Output the (x, y) coordinate of the center of the cell containing the given text.  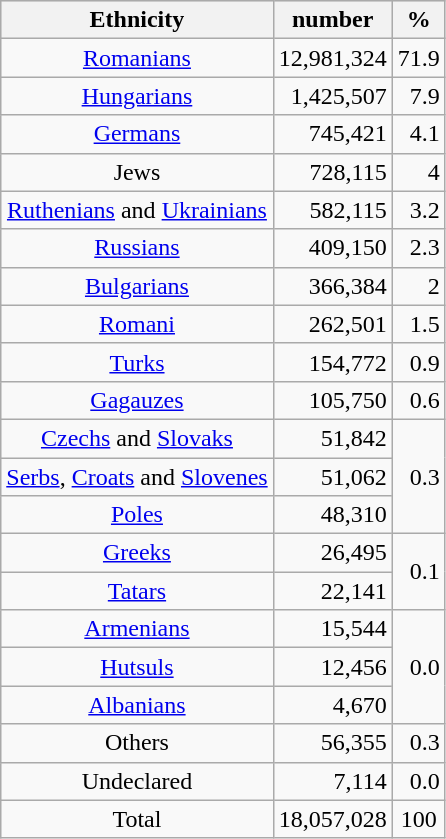
number (332, 20)
51,062 (332, 477)
Undeclared (137, 781)
22,141 (332, 591)
4,670 (332, 705)
2.3 (418, 248)
728,115 (332, 172)
Russians (137, 248)
7.9 (418, 96)
Ruthenians and Ukrainians (137, 210)
12,981,324 (332, 58)
7,114 (332, 781)
100 (418, 819)
0.9 (418, 362)
Bulgarians (137, 286)
Jews (137, 172)
154,772 (332, 362)
Armenians (137, 629)
4 (418, 172)
Total (137, 819)
105,750 (332, 400)
71.9 (418, 58)
Poles (137, 515)
1.5 (418, 324)
Serbs, Croats and Slovenes (137, 477)
Hungarians (137, 96)
409,150 (332, 248)
Romanians (137, 58)
4.1 (418, 134)
18,057,028 (332, 819)
366,384 (332, 286)
1,425,507 (332, 96)
% (418, 20)
3.2 (418, 210)
Germans (137, 134)
2 (418, 286)
Greeks (137, 553)
0.6 (418, 400)
262,501 (332, 324)
Others (137, 743)
Albanians (137, 705)
Hutsuls (137, 667)
582,115 (332, 210)
Turks (137, 362)
56,355 (332, 743)
51,842 (332, 438)
48,310 (332, 515)
15,544 (332, 629)
Tatars (137, 591)
745,421 (332, 134)
0.1 (418, 572)
26,495 (332, 553)
Czechs and Slovaks (137, 438)
12,456 (332, 667)
Romani (137, 324)
Gagauzes (137, 400)
Ethnicity (137, 20)
